For the text-containing cell, return its midpoint in (X, Y) coordinate format. 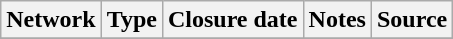
Source (412, 20)
Type (132, 20)
Closure date (232, 20)
Notes (337, 20)
Network (51, 20)
